For the text-containing cell, return its midpoint in [X, Y] coordinate format. 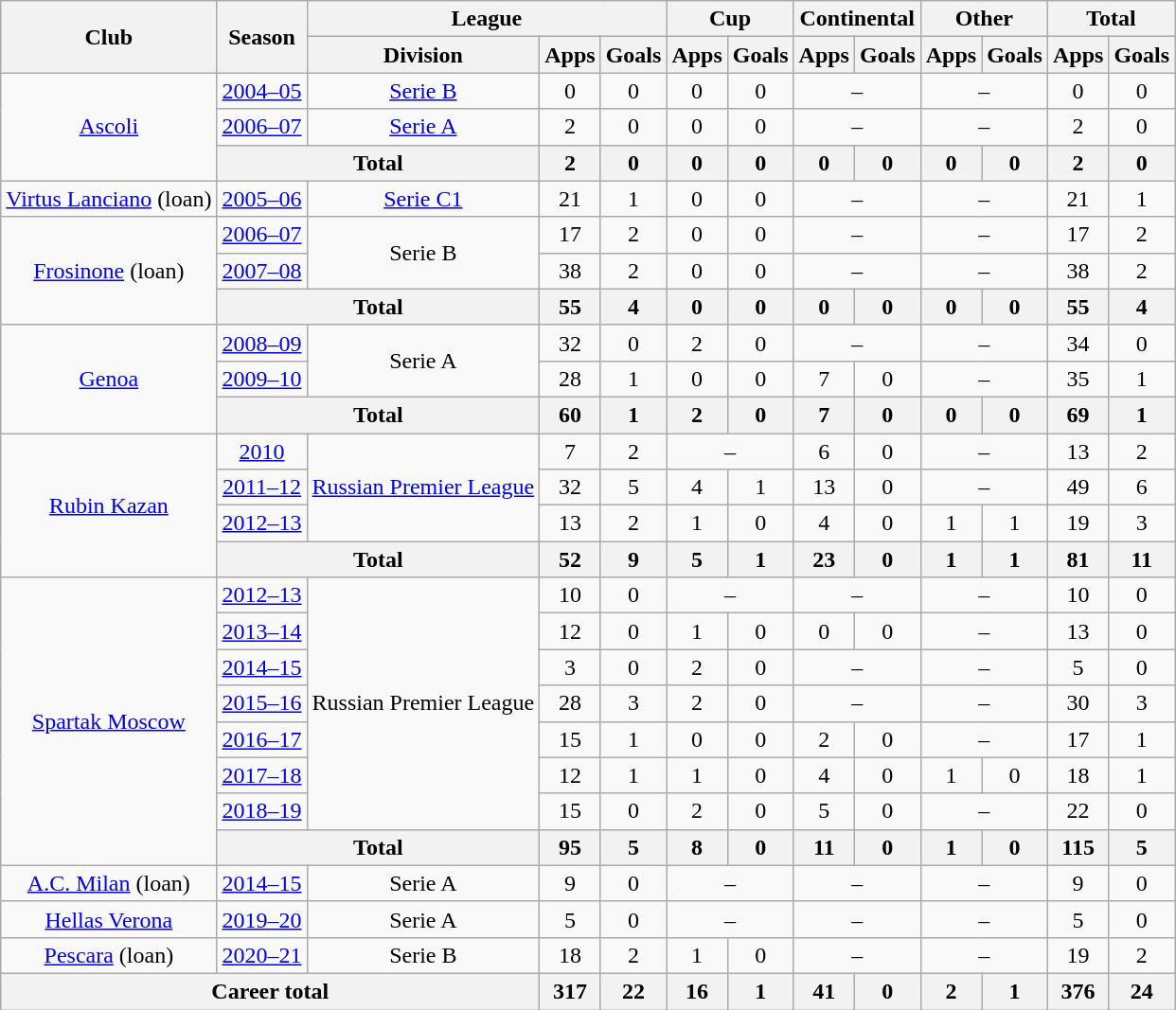
2009–10 [261, 379]
Spartak Moscow [109, 721]
23 [824, 559]
115 [1078, 847]
81 [1078, 559]
2015–16 [261, 703]
95 [570, 847]
376 [1078, 991]
League [487, 19]
2007–08 [261, 271]
Pescara (loan) [109, 955]
Club [109, 37]
60 [570, 415]
Ascoli [109, 127]
Career total [271, 991]
34 [1078, 343]
8 [697, 847]
49 [1078, 487]
A.C. Milan (loan) [109, 883]
Other [984, 19]
2019–20 [261, 919]
Cup [730, 19]
24 [1142, 991]
Continental [857, 19]
52 [570, 559]
2004–05 [261, 91]
69 [1078, 415]
30 [1078, 703]
2010 [261, 452]
16 [697, 991]
2011–12 [261, 487]
317 [570, 991]
2020–21 [261, 955]
Rubin Kazan [109, 505]
Virtus Lanciano (loan) [109, 199]
35 [1078, 379]
2008–09 [261, 343]
2016–17 [261, 739]
Frosinone (loan) [109, 271]
2018–19 [261, 811]
Genoa [109, 379]
2013–14 [261, 631]
41 [824, 991]
2017–18 [261, 775]
Season [261, 37]
Hellas Verona [109, 919]
Division [423, 55]
Serie C1 [423, 199]
2005–06 [261, 199]
